Detect which cell encompasses the target text, then output its [X, Y] center coordinate. 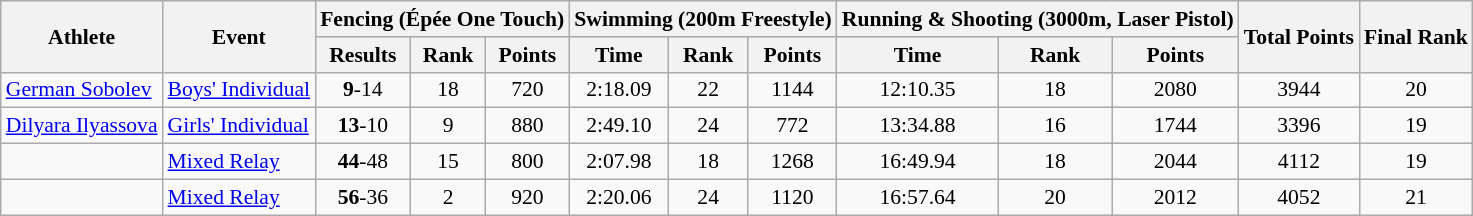
1120 [792, 197]
9-14 [363, 90]
800 [528, 162]
Event [240, 36]
2:07.98 [618, 162]
12:10.35 [918, 90]
2012 [1176, 197]
15 [448, 162]
720 [528, 90]
920 [528, 197]
Running & Shooting (3000m, Laser Pistol) [1038, 19]
Final Rank [1416, 36]
Results [363, 55]
44-48 [363, 162]
2080 [1176, 90]
2044 [1176, 162]
German Sobolev [82, 90]
880 [528, 126]
16:49.94 [918, 162]
3396 [1299, 126]
772 [792, 126]
4112 [1299, 162]
1744 [1176, 126]
4052 [1299, 197]
2:20.06 [618, 197]
Swimming (200m Freestyle) [703, 19]
9 [448, 126]
1268 [792, 162]
2:49.10 [618, 126]
Fencing (Épée One Touch) [442, 19]
3944 [1299, 90]
Dilyara Ilyassova [82, 126]
Girls' Individual [240, 126]
22 [708, 90]
13-10 [363, 126]
2:18.09 [618, 90]
1144 [792, 90]
16 [1054, 126]
Boys' Individual [240, 90]
56-36 [363, 197]
Athlete [82, 36]
16:57.64 [918, 197]
21 [1416, 197]
13:34.88 [918, 126]
Total Points [1299, 36]
2 [448, 197]
